Identify which cell holds the provided text, then report its (x, y) central coordinate. 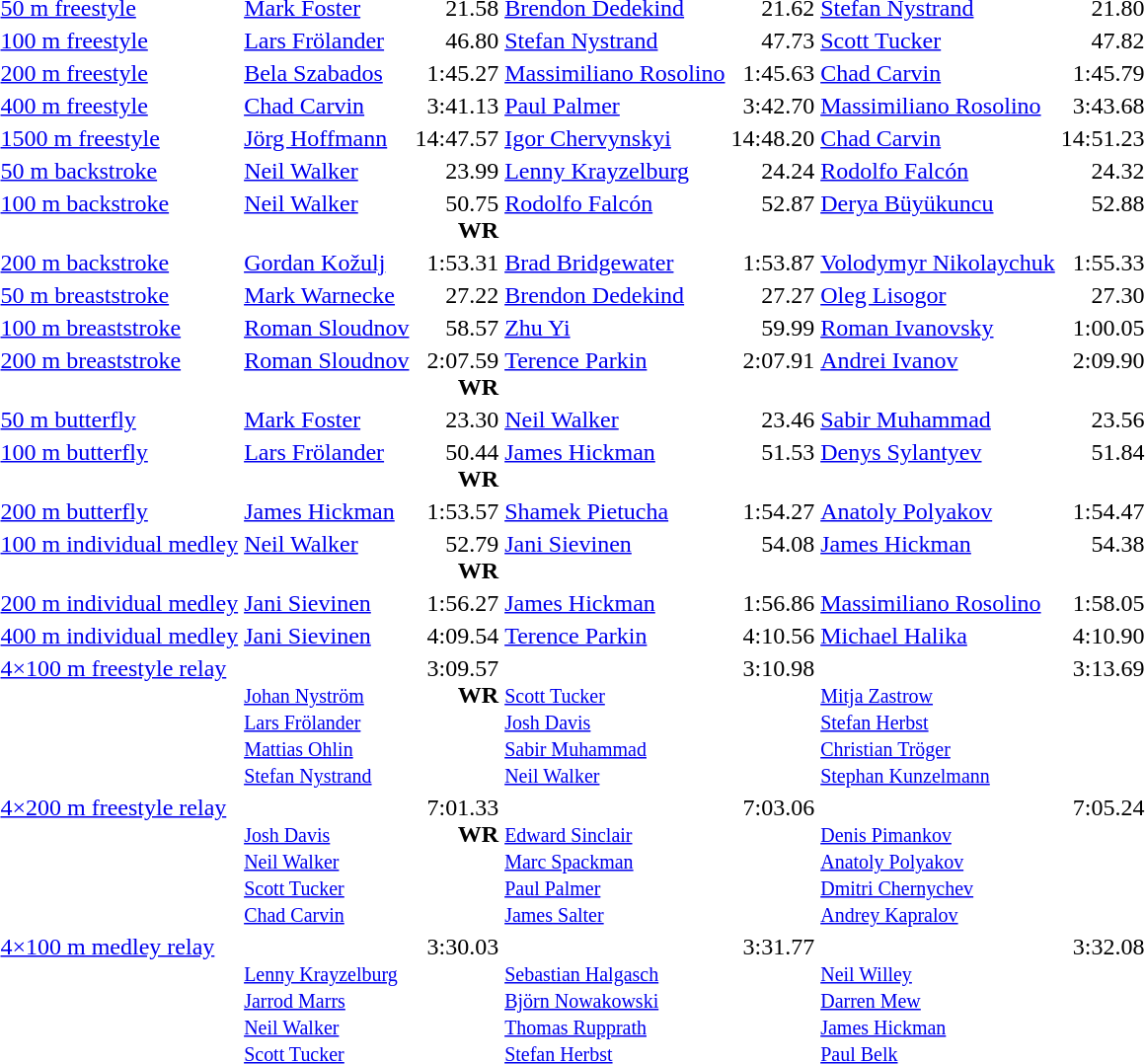
Gordan Kožulj (327, 263)
1:56.86 (773, 603)
24.24 (773, 171)
1:45.27 (457, 73)
1:54.27 (773, 511)
7:01.33WR (457, 861)
54.08 (773, 557)
Bela Szabados (327, 73)
1:53.87 (773, 263)
2:07.91 (773, 373)
Brendon Dedekind (615, 295)
Volodymyr Nikolaychuk (938, 263)
Michael Halika (938, 636)
Anatoly Polyakov (938, 511)
Sabir Muhammad (938, 419)
52.87 (773, 217)
7:03.06 (773, 861)
Denys Sylantyev (938, 466)
Edward SinclairMarc SpackmanPaul PalmerJames Salter (615, 861)
Mark Warnecke (327, 295)
1:45.63 (773, 73)
50.44WR (457, 466)
3:42.70 (773, 106)
Paul Palmer (615, 106)
27.22 (457, 295)
3:09.57WR (457, 722)
14:47.57 (457, 138)
Scott TuckerJosh DavisSabir MuhammadNeil Walker (615, 722)
58.57 (457, 328)
Denis PimankovAnatoly PolyakovDmitri ChernychevAndrey Kapralov (938, 861)
4:10.56 (773, 636)
50.75WR (457, 217)
23.46 (773, 419)
Derya Büyükuncu (938, 217)
Oleg Lisogor (938, 295)
Lenny Krayzelburg (615, 171)
46.80 (457, 40)
Shamek Pietucha (615, 511)
Scott Tucker (938, 40)
Igor Chervynskyi (615, 138)
Zhu Yi (615, 328)
1:53.31 (457, 263)
3:10.98 (773, 722)
47.73 (773, 40)
Mark Foster (327, 419)
51.53 (773, 466)
Mitja ZastrowStefan HerbstChristian TrögerStephan Kunzelmann (938, 722)
Jörg Hoffmann (327, 138)
4:09.54 (457, 636)
Roman Ivanovsky (938, 328)
2:07.59WR (457, 373)
Brad Bridgewater (615, 263)
1:56.27 (457, 603)
Stefan Nystrand (615, 40)
52.79WR (457, 557)
27.27 (773, 295)
59.99 (773, 328)
Andrei Ivanov (938, 373)
3:41.13 (457, 106)
14:48.20 (773, 138)
23.99 (457, 171)
Johan NyströmLars FrölanderMattias OhlinStefan Nystrand (327, 722)
23.30 (457, 419)
Josh DavisNeil WalkerScott TuckerChad Carvin (327, 861)
1:53.57 (457, 511)
